Detect which cell encompasses the target text, then output its [x, y] center coordinate. 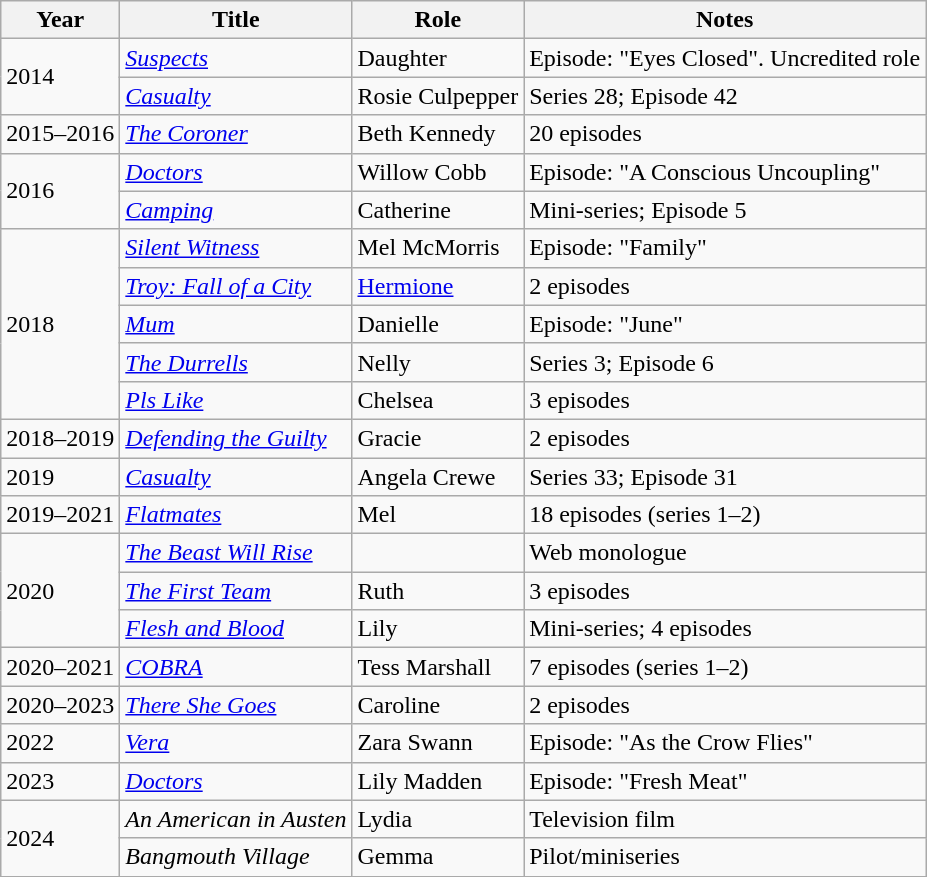
Ruth [438, 591]
7 episodes (series 1–2) [725, 667]
Vera [236, 743]
Episode: "June" [725, 324]
The First Team [236, 591]
Catherine [438, 210]
Rosie Culpepper [438, 96]
2016 [60, 191]
2020 [60, 591]
Lily [438, 629]
Lydia [438, 819]
Chelsea [438, 400]
Television film [725, 819]
Series 28; Episode 42 [725, 96]
2020–2021 [60, 667]
Nelly [438, 362]
COBRA [236, 667]
Beth Kennedy [438, 134]
Flesh and Blood [236, 629]
The Durrells [236, 362]
Series 33; Episode 31 [725, 477]
Mini-series; 4 episodes [725, 629]
Year [60, 20]
There She Goes [236, 705]
Mel [438, 515]
Episode: "Family" [725, 248]
The Beast Will Rise [236, 553]
Flatmates [236, 515]
2014 [60, 77]
Mini-series; Episode 5 [725, 210]
Bangmouth Village [236, 857]
Caroline [438, 705]
Pilot/miniseries [725, 857]
Notes [725, 20]
2015–2016 [60, 134]
Gemma [438, 857]
2019–2021 [60, 515]
18 episodes (series 1–2) [725, 515]
2019 [60, 477]
20 episodes [725, 134]
Camping [236, 210]
Episode: "As the Crow Flies" [725, 743]
2018–2019 [60, 438]
Silent Witness [236, 248]
Episode: "A Conscious Uncoupling" [725, 172]
Title [236, 20]
Lily Madden [438, 781]
Angela Crewe [438, 477]
Zara Swann [438, 743]
2018 [60, 324]
Suspects [236, 58]
2020–2023 [60, 705]
Defending the Guilty [236, 438]
Mel McMorris [438, 248]
Tess Marshall [438, 667]
The Coroner [236, 134]
Episode: "Eyes Closed". Uncredited role [725, 58]
2024 [60, 838]
Willow Cobb [438, 172]
Web monologue [725, 553]
Troy: Fall of a City [236, 286]
Series 3; Episode 6 [725, 362]
Mum [236, 324]
Pls Like [236, 400]
2022 [60, 743]
Gracie [438, 438]
Hermione [438, 286]
Episode: "Fresh Meat" [725, 781]
Danielle [438, 324]
An American in Austen [236, 819]
Role [438, 20]
Daughter [438, 58]
2023 [60, 781]
